Locate the cell with the specified text and output its [x, y] center coordinate. 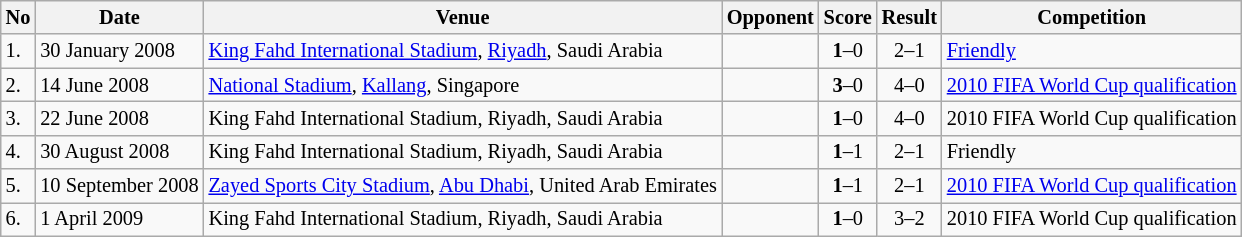
14 June 2008 [119, 85]
No [18, 17]
10 September 2008 [119, 186]
30 January 2008 [119, 51]
1. [18, 51]
Opponent [770, 17]
Competition [1092, 17]
Venue [463, 17]
3–2 [910, 219]
6. [18, 219]
4. [18, 152]
Result [910, 17]
National Stadium, Kallang, Singapore [463, 85]
2. [18, 85]
22 June 2008 [119, 118]
Score [848, 17]
Zayed Sports City Stadium, Abu Dhabi, United Arab Emirates [463, 186]
30 August 2008 [119, 152]
3–0 [848, 85]
Date [119, 17]
3. [18, 118]
5. [18, 186]
1 April 2009 [119, 219]
